Detect which cell encompasses the target text, then output its [x, y] center coordinate. 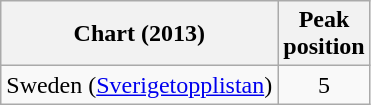
5 [324, 85]
Chart (2013) [140, 34]
Sweden (Sverigetopplistan) [140, 85]
Peakposition [324, 34]
